Provide the [X, Y] coordinate of the cell's center where the given text is located.  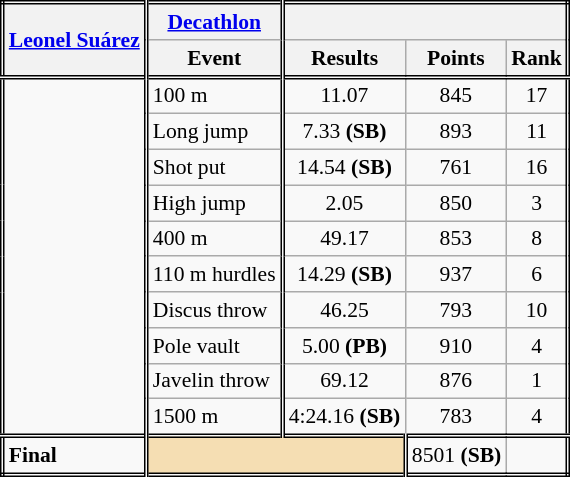
Event [214, 58]
893 [456, 132]
Final [74, 456]
Long jump [214, 132]
3 [537, 203]
761 [456, 168]
7.33 (SB) [344, 132]
11 [537, 132]
8 [537, 239]
400 m [214, 239]
14.29 (SB) [344, 275]
11.07 [344, 96]
17 [537, 96]
10 [537, 310]
46.25 [344, 310]
1 [537, 381]
4:24.16 (SB) [344, 418]
876 [456, 381]
793 [456, 310]
Discus throw [214, 310]
110 m hurdles [214, 275]
853 [456, 239]
49.17 [344, 239]
5.00 (PB) [344, 346]
Decathlon [214, 22]
Points [456, 58]
910 [456, 346]
Pole vault [214, 346]
14.54 (SB) [344, 168]
69.12 [344, 381]
2.05 [344, 203]
783 [456, 418]
6 [537, 275]
Rank [537, 58]
16 [537, 168]
937 [456, 275]
High jump [214, 203]
1500 m [214, 418]
Shot put [214, 168]
100 m [214, 96]
850 [456, 203]
8501 (SB) [456, 456]
845 [456, 96]
Leonel Suárez [74, 40]
Javelin throw [214, 381]
Results [344, 58]
